From the cell containing the given text, extract its center point as [X, Y] coordinate. 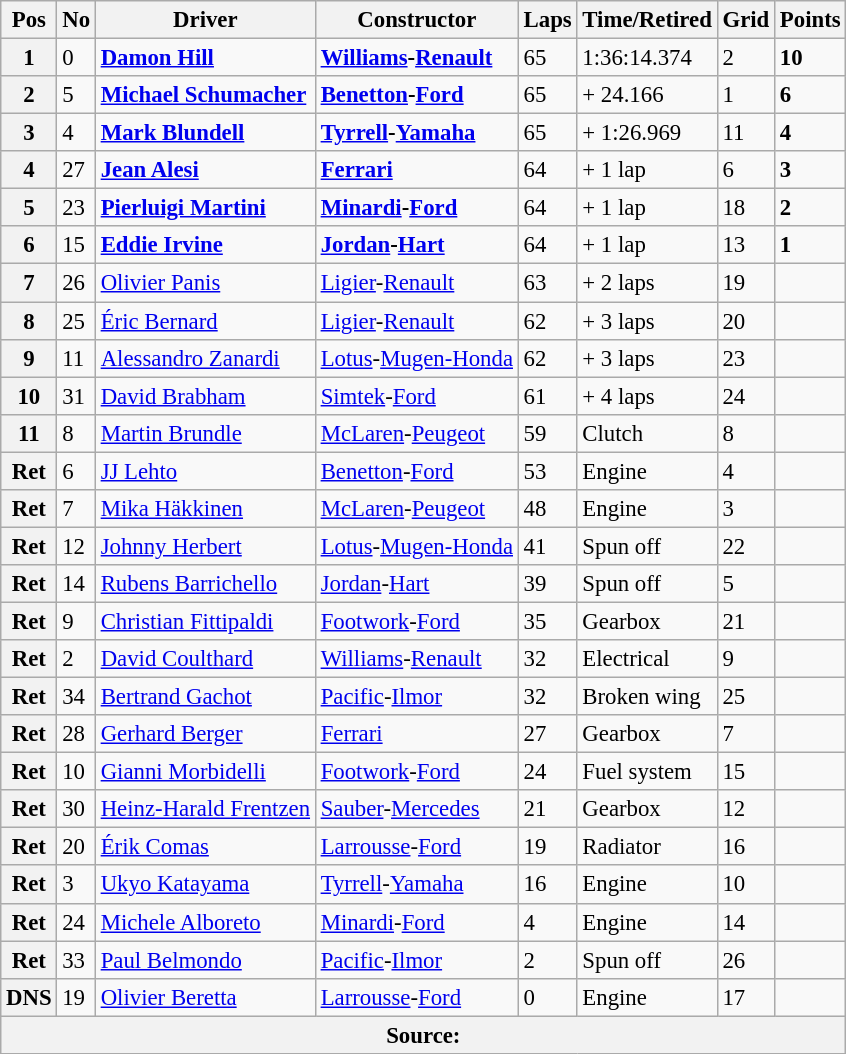
Jean Alesi [205, 170]
59 [548, 433]
39 [548, 584]
Gerhard Berger [205, 734]
22 [746, 546]
Source: [424, 1035]
Paul Belmondo [205, 960]
1:36:14.374 [647, 58]
+ 1:26.969 [647, 133]
17 [746, 997]
Érik Comas [205, 847]
31 [76, 396]
David Coulthard [205, 659]
Martin Brundle [205, 433]
48 [548, 509]
Driver [205, 20]
Bertrand Gachot [205, 697]
Gianni Morbidelli [205, 772]
41 [548, 546]
Time/Retired [647, 20]
+ 4 laps [647, 396]
Johnny Herbert [205, 546]
Mark Blundell [205, 133]
35 [548, 621]
No [76, 20]
Michael Schumacher [205, 95]
Clutch [647, 433]
Olivier Panis [205, 283]
JJ Lehto [205, 471]
33 [76, 960]
Michele Alboreto [205, 922]
Broken wing [647, 697]
Simtek-Ford [416, 396]
Ukyo Katayama [205, 885]
34 [76, 697]
Pierluigi Martini [205, 208]
28 [76, 734]
Alessandro Zanardi [205, 358]
DNS [29, 997]
Rubens Barrichello [205, 584]
Sauber-Mercedes [416, 809]
Constructor [416, 20]
+ 2 laps [647, 283]
Pos [29, 20]
Laps [548, 20]
63 [548, 283]
Radiator [647, 847]
61 [548, 396]
Points [810, 20]
Fuel system [647, 772]
Eddie Irvine [205, 245]
18 [746, 208]
Damon Hill [205, 58]
30 [76, 809]
Éric Bernard [205, 321]
David Brabham [205, 396]
53 [548, 471]
Electrical [647, 659]
Heinz-Harald Frentzen [205, 809]
13 [746, 245]
Mika Häkkinen [205, 509]
Olivier Beretta [205, 997]
Christian Fittipaldi [205, 621]
Grid [746, 20]
+ 24.166 [647, 95]
